Output the [X, Y] coordinate of the center of the cell containing the given text.  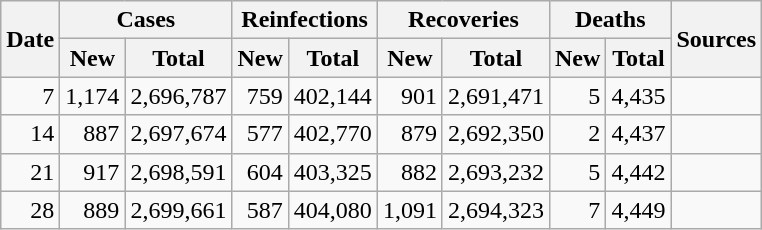
2,691,471 [496, 96]
2,692,350 [496, 134]
2,697,674 [178, 134]
21 [30, 172]
4,437 [638, 134]
Cases [146, 20]
14 [30, 134]
587 [260, 210]
Date [30, 39]
2,698,591 [178, 172]
759 [260, 96]
402,144 [332, 96]
917 [92, 172]
879 [410, 134]
Sources [716, 39]
577 [260, 134]
2,699,661 [178, 210]
403,325 [332, 172]
Deaths [610, 20]
2,693,232 [496, 172]
1,091 [410, 210]
887 [92, 134]
4,449 [638, 210]
4,442 [638, 172]
Recoveries [463, 20]
604 [260, 172]
1,174 [92, 96]
402,770 [332, 134]
901 [410, 96]
28 [30, 210]
889 [92, 210]
4,435 [638, 96]
Reinfections [304, 20]
882 [410, 172]
2,696,787 [178, 96]
404,080 [332, 210]
2 [577, 134]
2,694,323 [496, 210]
